Scan for the cell matching the given text and deliver its (X, Y) coordinate at center. 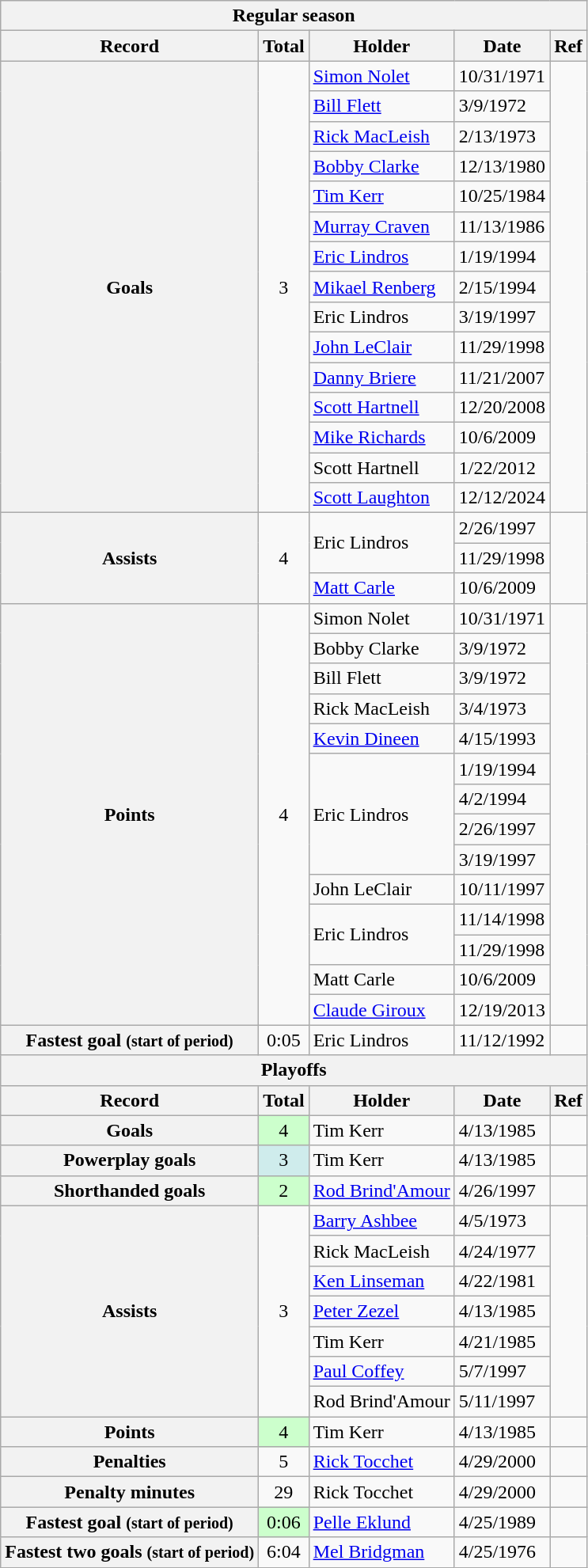
Pelle Eklund (381, 1522)
29 (284, 1492)
Kevin Dineen (381, 738)
2/15/1994 (502, 287)
11/13/1986 (502, 226)
4/5/1973 (502, 1221)
Shorthanded goals (130, 1190)
4/25/1989 (502, 1522)
Mel Bridgman (381, 1552)
5/7/1997 (502, 1372)
Scott Laughton (381, 498)
2 (284, 1190)
4/21/1985 (502, 1342)
Penalty minutes (130, 1492)
Paul Coffey (381, 1372)
Peter Zezel (381, 1311)
10/11/1997 (502, 890)
Powerplay goals (130, 1160)
12/20/2008 (502, 408)
10/25/1984 (502, 196)
Playoffs (294, 1070)
0:06 (284, 1522)
Murray Craven (381, 226)
4/24/1977 (502, 1251)
4/26/1997 (502, 1190)
Regular season (294, 16)
Penalties (130, 1462)
Barry Ashbee (381, 1221)
12/19/2013 (502, 1010)
5/11/1997 (502, 1402)
Mike Richards (381, 438)
Danny Briere (381, 378)
Ken Linseman (381, 1281)
11/21/2007 (502, 378)
12/13/1980 (502, 166)
Mikael Renberg (381, 287)
2/13/1973 (502, 136)
11/14/1998 (502, 920)
3/4/1973 (502, 708)
4/2/1994 (502, 799)
4/25/1976 (502, 1552)
Claude Giroux (381, 1010)
6:04 (284, 1552)
4/22/1981 (502, 1281)
12/12/2024 (502, 498)
0:05 (284, 1040)
Fastest two goals (start of period) (130, 1552)
4/15/1993 (502, 738)
11/12/1992 (502, 1040)
1/22/2012 (502, 468)
5 (284, 1462)
